Return (x, y) of the center of cell containing provided text 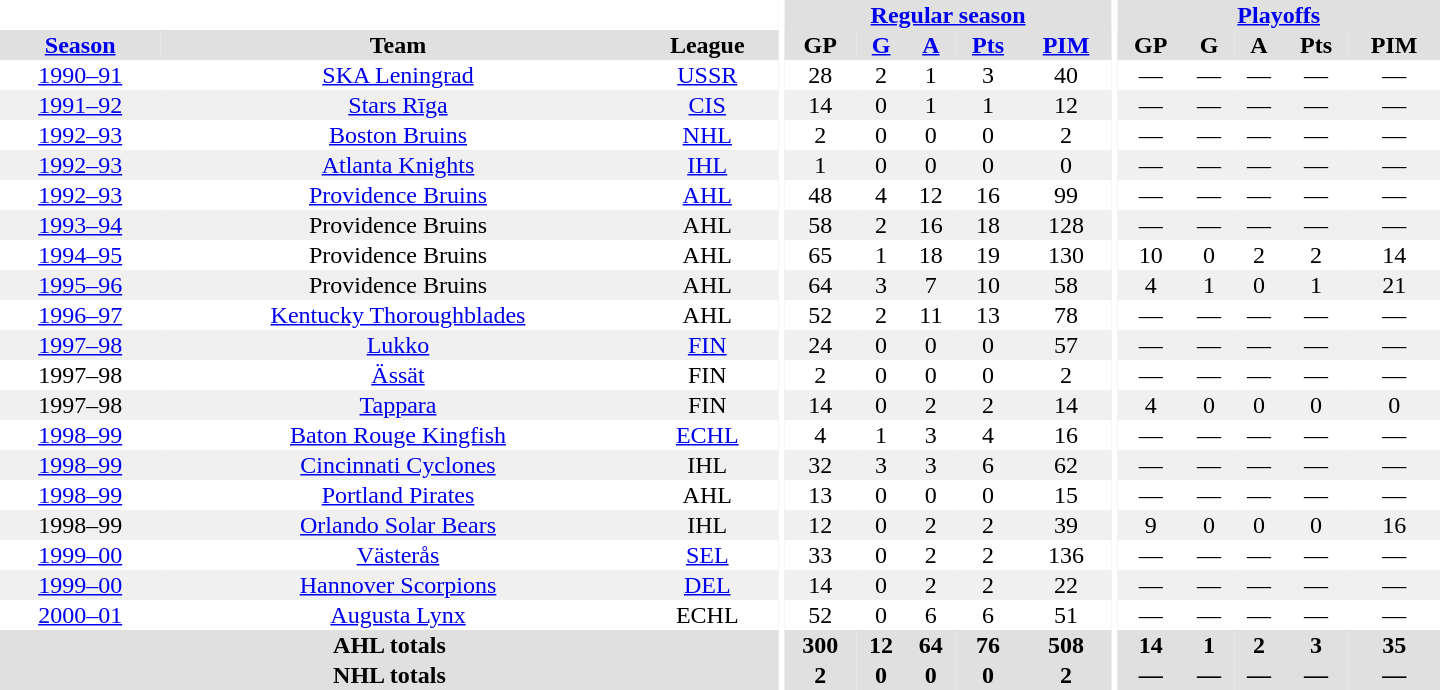
USSR (708, 75)
9 (1150, 525)
24 (820, 345)
Atlanta Knights (398, 165)
AHL totals (390, 645)
Team (398, 45)
39 (1066, 525)
League (708, 45)
Hannover Scorpions (398, 585)
Portland Pirates (398, 495)
78 (1066, 315)
57 (1066, 345)
1995–96 (80, 285)
Cincinnati Cyclones (398, 465)
DEL (708, 585)
51 (1066, 615)
Orlando Solar Bears (398, 525)
1990–91 (80, 75)
Kentucky Thoroughblades (398, 315)
40 (1066, 75)
28 (820, 75)
99 (1066, 195)
CIS (708, 105)
19 (988, 255)
130 (1066, 255)
Baton Rouge Kingfish (398, 435)
32 (820, 465)
Tappara (398, 405)
Lukko (398, 345)
35 (1394, 645)
Västerås (398, 555)
65 (820, 255)
128 (1066, 225)
1994–95 (80, 255)
SEL (708, 555)
62 (1066, 465)
33 (820, 555)
Season (80, 45)
300 (820, 645)
136 (1066, 555)
22 (1066, 585)
2000–01 (80, 615)
Boston Bruins (398, 135)
76 (988, 645)
Playoffs (1278, 15)
21 (1394, 285)
11 (931, 315)
48 (820, 195)
7 (931, 285)
Stars Rīga (398, 105)
1991–92 (80, 105)
NHL totals (390, 675)
NHL (708, 135)
1996–97 (80, 315)
15 (1066, 495)
508 (1066, 645)
SKA Leningrad (398, 75)
Augusta Lynx (398, 615)
Ässät (398, 375)
Regular season (948, 15)
1993–94 (80, 225)
